Identify which cell holds the provided text, then report its (x, y) central coordinate. 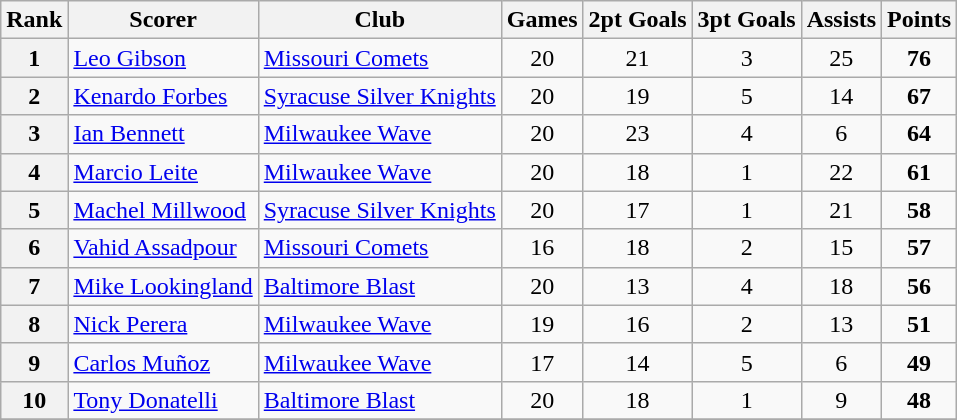
Rank (34, 20)
Games (542, 20)
48 (920, 400)
23 (638, 134)
8 (34, 324)
57 (920, 248)
22 (841, 172)
Vahid Assadpour (163, 248)
Leo Gibson (163, 58)
Assists (841, 20)
Ian Bennett (163, 134)
64 (920, 134)
Scorer (163, 20)
2pt Goals (638, 20)
7 (34, 286)
3pt Goals (746, 20)
Kenardo Forbes (163, 96)
56 (920, 286)
58 (920, 210)
15 (841, 248)
Carlos Muñoz (163, 362)
Nick Perera (163, 324)
Machel Millwood (163, 210)
Mike Lookingland (163, 286)
10 (34, 400)
51 (920, 324)
49 (920, 362)
Club (380, 20)
61 (920, 172)
Marcio Leite (163, 172)
Points (920, 20)
Tony Donatelli (163, 400)
76 (920, 58)
67 (920, 96)
25 (841, 58)
